Extract the [x, y] coordinate from the center of the cell holding the provided text.  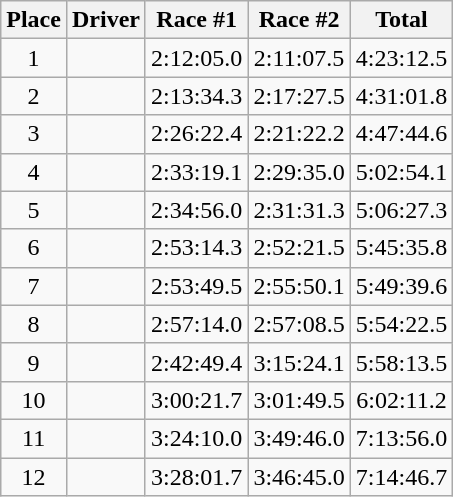
4 [34, 172]
Place [34, 20]
2:57:08.5 [299, 324]
Race #2 [299, 20]
7:13:56.0 [401, 438]
4:31:01.8 [401, 96]
6:02:11.2 [401, 400]
8 [34, 324]
2:57:14.0 [196, 324]
3:28:01.7 [196, 477]
Race #1 [196, 20]
12 [34, 477]
2:11:07.5 [299, 58]
2:31:31.3 [299, 210]
3:46:45.0 [299, 477]
3:15:24.1 [299, 362]
5:02:54.1 [401, 172]
11 [34, 438]
1 [34, 58]
2:34:56.0 [196, 210]
Total [401, 20]
2:26:22.4 [196, 134]
3 [34, 134]
9 [34, 362]
2:29:35.0 [299, 172]
2:33:19.1 [196, 172]
7:14:46.7 [401, 477]
6 [34, 248]
2:17:27.5 [299, 96]
2:53:14.3 [196, 248]
2:52:21.5 [299, 248]
5:54:22.5 [401, 324]
2:21:22.2 [299, 134]
10 [34, 400]
5:58:13.5 [401, 362]
5:06:27.3 [401, 210]
5 [34, 210]
3:24:10.0 [196, 438]
5:49:39.6 [401, 286]
3:01:49.5 [299, 400]
2:12:05.0 [196, 58]
5:45:35.8 [401, 248]
3:00:21.7 [196, 400]
2:53:49.5 [196, 286]
4:47:44.6 [401, 134]
2:55:50.1 [299, 286]
2:13:34.3 [196, 96]
4:23:12.5 [401, 58]
7 [34, 286]
2:42:49.4 [196, 362]
Driver [106, 20]
3:49:46.0 [299, 438]
2 [34, 96]
